Detect which cell encompasses the target text, then output its [X, Y] center coordinate. 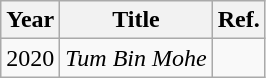
Ref. [238, 20]
Year [30, 20]
Title [136, 20]
2020 [30, 58]
Tum Bin Mohe [136, 58]
